Pinpoint the cell where the given text exists, returning its [x, y] midpoint coordinate. 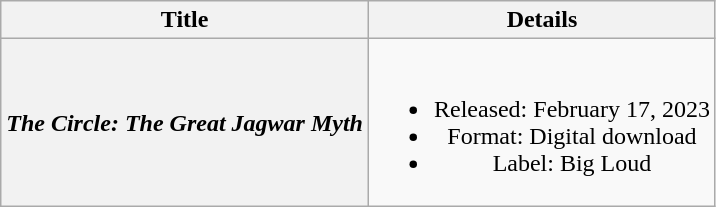
Details [542, 20]
The Circle: The Great Jagwar Myth [185, 122]
Released: February 17, 2023Format: Digital downloadLabel: Big Loud [542, 122]
Title [185, 20]
